Search for the cell housing the specified text and yield its (X, Y) center coordinate. 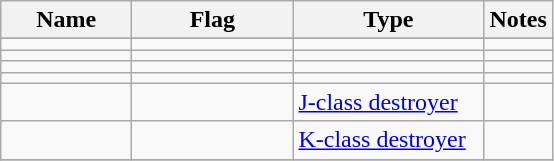
Name (66, 20)
J-class destroyer (388, 102)
Notes (518, 20)
Type (388, 20)
Flag (212, 20)
K-class destroyer (388, 140)
